Return the (X, Y) coordinate for the center point of the cell that contains the specified text.  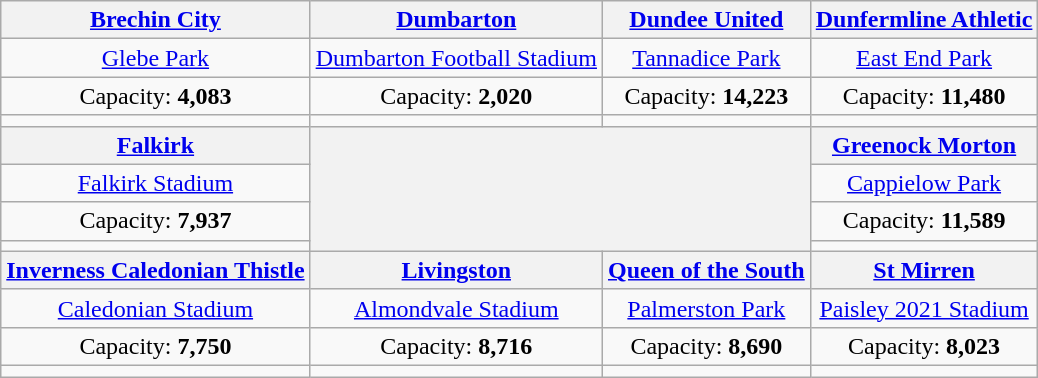
Capacity: 8,690 (706, 346)
Greenock Morton (924, 145)
Dunfermline Athletic (924, 20)
Dumbarton (456, 20)
Capacity: 7,750 (156, 346)
East End Park (924, 58)
Livingston (456, 270)
Inverness Caledonian Thistle (156, 270)
Capacity: 8,716 (456, 346)
St Mirren (924, 270)
Capacity: 7,937 (156, 221)
Queen of the South (706, 270)
Glebe Park (156, 58)
Capacity: 2,020 (456, 96)
Falkirk (156, 145)
Capacity: 4,083 (156, 96)
Capacity: 14,223 (706, 96)
Cappielow Park (924, 183)
Brechin City (156, 20)
Palmerston Park (706, 308)
Dumbarton Football Stadium (456, 58)
Falkirk Stadium (156, 183)
Dundee United (706, 20)
Almondvale Stadium (456, 308)
Capacity: 8,023 (924, 346)
Caledonian Stadium (156, 308)
Paisley 2021 Stadium (924, 308)
Capacity: 11,589 (924, 221)
Capacity: 11,480 (924, 96)
Tannadice Park (706, 58)
